Find where the given text appears and provide that cell's center as [x, y] coordinate. 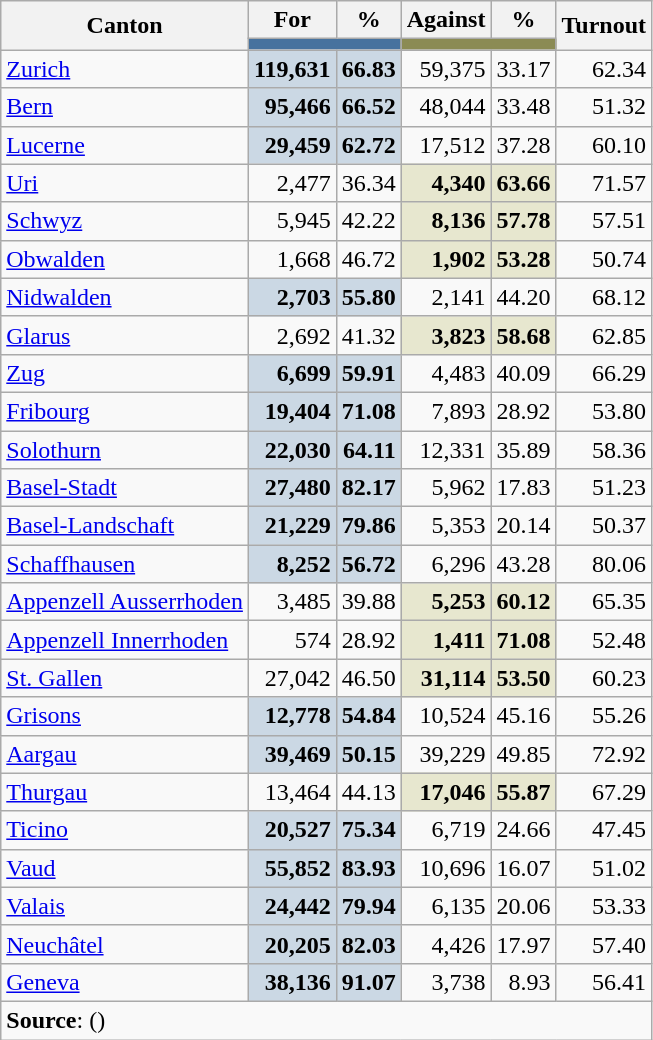
22,030 [292, 449]
13,464 [292, 792]
46.72 [368, 259]
5,353 [446, 526]
64.11 [368, 449]
Grisons [125, 716]
574 [292, 640]
55.26 [604, 716]
41.32 [368, 335]
5,962 [446, 488]
8.93 [524, 982]
1,668 [292, 259]
12,331 [446, 449]
50.74 [604, 259]
Fribourg [125, 411]
57.40 [604, 944]
Lucerne [125, 145]
Vaud [125, 868]
54.84 [368, 716]
48,044 [446, 107]
3,823 [446, 335]
Valais [125, 906]
57.51 [604, 221]
79.86 [368, 526]
4,340 [446, 183]
33.48 [524, 107]
40.09 [524, 373]
80.06 [604, 564]
20,527 [292, 830]
39,469 [292, 754]
27,042 [292, 678]
53.33 [604, 906]
Thurgau [125, 792]
49.85 [524, 754]
119,631 [292, 69]
Canton [125, 26]
95,466 [292, 107]
53.50 [524, 678]
2,703 [292, 297]
59.91 [368, 373]
43.28 [524, 564]
Glarus [125, 335]
21,229 [292, 526]
17.97 [524, 944]
17,512 [446, 145]
Appenzell Innerrhoden [125, 640]
Geneva [125, 982]
4,426 [446, 944]
Basel-Landschaft [125, 526]
66.29 [604, 373]
17.83 [524, 488]
58.36 [604, 449]
44.13 [368, 792]
24,442 [292, 906]
39.88 [368, 602]
91.07 [368, 982]
75.34 [368, 830]
45.16 [524, 716]
8,136 [446, 221]
5,945 [292, 221]
36.34 [368, 183]
10,696 [446, 868]
82.03 [368, 944]
68.12 [604, 297]
66.83 [368, 69]
Nidwalden [125, 297]
Zurich [125, 69]
62.34 [604, 69]
For [292, 20]
Solothurn [125, 449]
6,135 [446, 906]
59,375 [446, 69]
Turnout [604, 26]
Uri [125, 183]
19,404 [292, 411]
16.07 [524, 868]
Neuchâtel [125, 944]
58.68 [524, 335]
Basel-Stadt [125, 488]
12,778 [292, 716]
7,893 [446, 411]
35.89 [524, 449]
79.94 [368, 906]
Aargau [125, 754]
Schaffhausen [125, 564]
62.85 [604, 335]
20.06 [524, 906]
Obwalden [125, 259]
5,253 [446, 602]
53.28 [524, 259]
20.14 [524, 526]
6,719 [446, 830]
51.23 [604, 488]
56.72 [368, 564]
55.80 [368, 297]
10,524 [446, 716]
60.10 [604, 145]
82.17 [368, 488]
55.87 [524, 792]
62.72 [368, 145]
51.02 [604, 868]
42.22 [368, 221]
50.15 [368, 754]
71.57 [604, 183]
44.20 [524, 297]
27,480 [292, 488]
17,046 [446, 792]
Appenzell Ausserrhoden [125, 602]
24.66 [524, 830]
66.52 [368, 107]
6,296 [446, 564]
1,902 [446, 259]
63.66 [524, 183]
Source: () [326, 1020]
60.23 [604, 678]
Zug [125, 373]
2,477 [292, 183]
33.17 [524, 69]
2,692 [292, 335]
46.50 [368, 678]
2,141 [446, 297]
51.32 [604, 107]
38,136 [292, 982]
83.93 [368, 868]
67.29 [604, 792]
Against [446, 20]
6,699 [292, 373]
72.92 [604, 754]
31,114 [446, 678]
57.78 [524, 221]
56.41 [604, 982]
37.28 [524, 145]
Ticino [125, 830]
Bern [125, 107]
St. Gallen [125, 678]
20,205 [292, 944]
4,483 [446, 373]
55,852 [292, 868]
65.35 [604, 602]
53.80 [604, 411]
60.12 [524, 602]
52.48 [604, 640]
47.45 [604, 830]
39,229 [446, 754]
Schwyz [125, 221]
3,485 [292, 602]
1,411 [446, 640]
8,252 [292, 564]
3,738 [446, 982]
50.37 [604, 526]
29,459 [292, 145]
